Detect which cell encompasses the target text, then output its [X, Y] center coordinate. 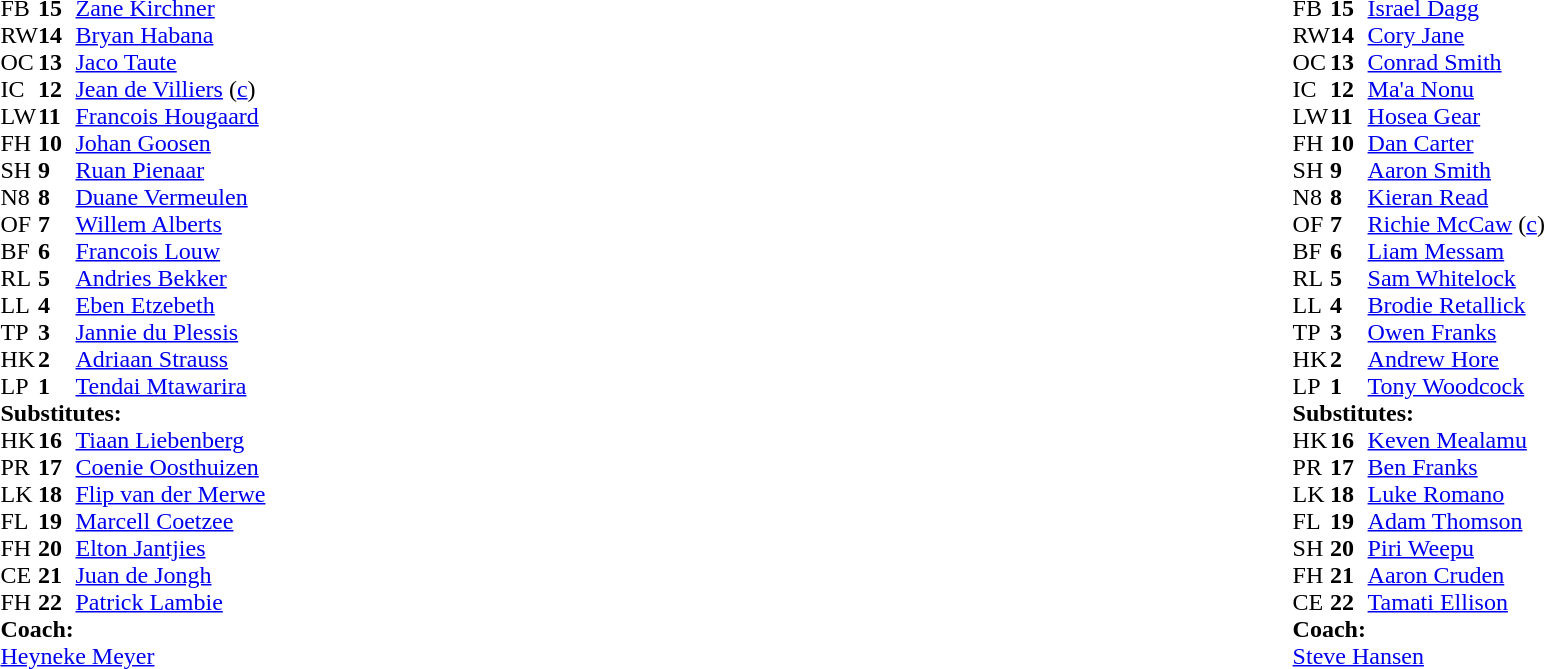
Coenie Oosthuizen [171, 468]
Bryan Habana [171, 36]
Willem Alberts [171, 224]
Jaco Taute [171, 62]
Patrick Lambie [171, 602]
Duane Vermeulen [171, 198]
Eben Etzebeth [171, 306]
Andries Bekker [171, 278]
Jean de Villiers (c) [171, 90]
Adriaan Strauss [171, 360]
Francois Hougaard [171, 116]
Francois Louw [171, 252]
Flip van der Merwe [171, 494]
Juan de Jongh [171, 576]
Ruan Pienaar [171, 170]
Tiaan Liebenberg [171, 440]
Coach: [132, 630]
Marcell Coetzee [171, 522]
Johan Goosen [171, 144]
Elton Jantjies [171, 548]
Tendai Mtawarira [171, 386]
Jannie du Plessis [171, 332]
Substitutes: [132, 414]
Heyneke Meyer [132, 656]
